Search for the cell housing the specified text and yield its (x, y) center coordinate. 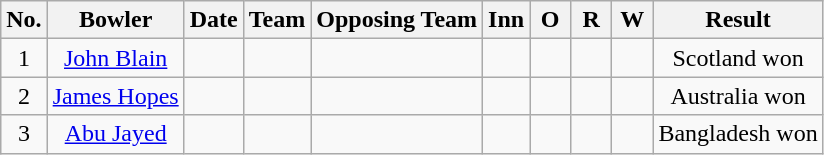
Abu Jayed (116, 134)
John Blain (116, 58)
Bangladesh won (738, 134)
Opposing Team (397, 20)
No. (24, 20)
1 (24, 58)
Team (277, 20)
R (592, 20)
O (550, 20)
Australia won (738, 96)
Scotland won (738, 58)
2 (24, 96)
Inn (506, 20)
Bowler (116, 20)
W (632, 20)
Result (738, 20)
James Hopes (116, 96)
Date (214, 20)
3 (24, 134)
